Search for the cell housing the specified text and yield its [X, Y] center coordinate. 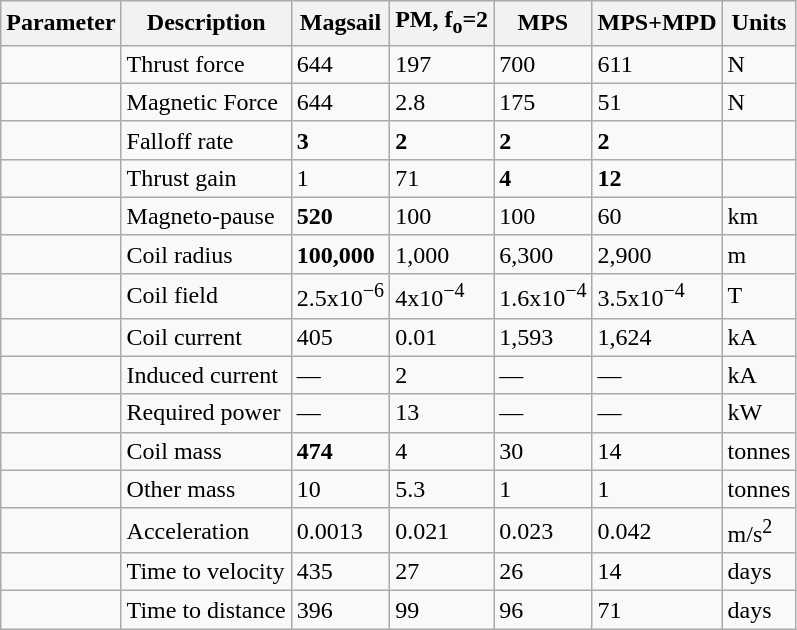
396 [340, 610]
Coil radius [206, 254]
0.023 [543, 530]
kW [759, 413]
99 [442, 610]
27 [442, 572]
Coil field [206, 296]
3 [340, 140]
2.8 [442, 102]
1.6x10−4 [543, 296]
1,000 [442, 254]
Coil current [206, 337]
13 [442, 413]
Thrust gain [206, 178]
6,300 [543, 254]
Description [206, 23]
Magnetic Force [206, 102]
Parameter [61, 23]
Time to distance [206, 610]
4x10−4 [442, 296]
5.3 [442, 489]
100,000 [340, 254]
m/s2 [759, 530]
197 [442, 64]
Time to velocity [206, 572]
474 [340, 451]
96 [543, 610]
1,624 [657, 337]
MPS+MPD [657, 23]
m [759, 254]
435 [340, 572]
Induced current [206, 375]
0.0013 [340, 530]
175 [543, 102]
Magneto-pause [206, 216]
1,593 [543, 337]
26 [543, 572]
Coil mass [206, 451]
PM, fo=2 [442, 23]
700 [543, 64]
0.042 [657, 530]
2.5x10−6 [340, 296]
12 [657, 178]
Units [759, 23]
10 [340, 489]
0.021 [442, 530]
51 [657, 102]
Falloff rate [206, 140]
MPS [543, 23]
3.5x10−4 [657, 296]
km [759, 216]
T [759, 296]
2,900 [657, 254]
405 [340, 337]
Acceleration [206, 530]
520 [340, 216]
0.01 [442, 337]
Required power [206, 413]
60 [657, 216]
Other mass [206, 489]
611 [657, 64]
30 [543, 451]
Magsail [340, 23]
Thrust force [206, 64]
